Search for the cell housing the specified text and yield its [X, Y] center coordinate. 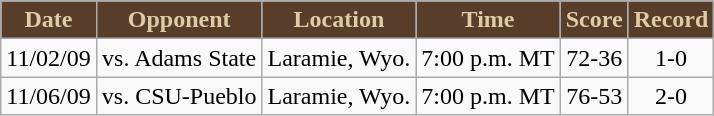
72-36 [594, 58]
Record [671, 20]
Date [49, 20]
Score [594, 20]
1-0 [671, 58]
Opponent [179, 20]
76-53 [594, 96]
Location [339, 20]
Time [488, 20]
11/06/09 [49, 96]
11/02/09 [49, 58]
vs. CSU-Pueblo [179, 96]
vs. Adams State [179, 58]
2-0 [671, 96]
